Locate the cell with the specified text and output its (X, Y) center coordinate. 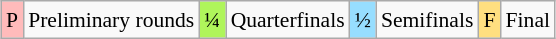
P (12, 20)
Preliminary rounds (111, 20)
¼ (212, 20)
½ (363, 20)
F (489, 20)
Quarterfinals (288, 20)
Semifinals (427, 20)
Final (528, 20)
